Identify which cell holds the provided text, then report its [X, Y] central coordinate. 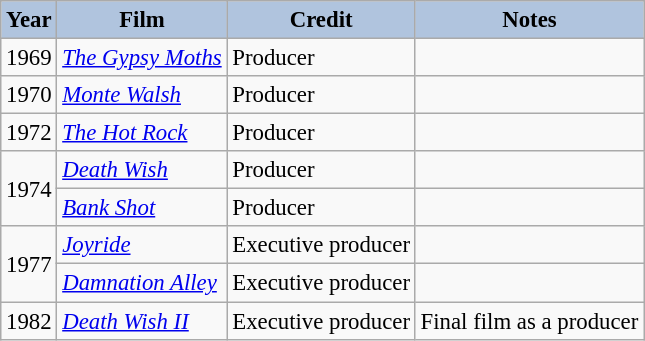
1982 [29, 321]
1969 [29, 58]
Death Wish [142, 170]
Death Wish II [142, 321]
1977 [29, 264]
Notes [529, 20]
Damnation Alley [142, 283]
1974 [29, 188]
The Hot Rock [142, 133]
Final film as a producer [529, 321]
The Gypsy Moths [142, 58]
Bank Shot [142, 208]
1972 [29, 133]
Monte Walsh [142, 95]
Film [142, 20]
Year [29, 20]
1970 [29, 95]
Joyride [142, 245]
Credit [321, 20]
